Locate the cell with the specified text and output its (x, y) center coordinate. 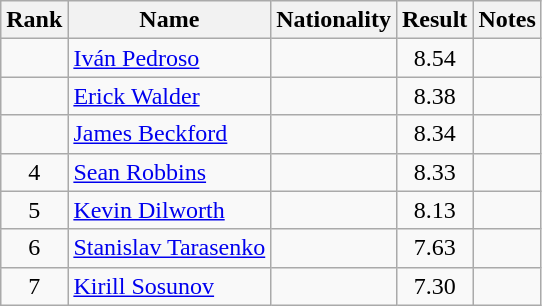
Erick Walder (170, 96)
8.13 (434, 210)
7.63 (434, 248)
Kirill Sosunov (170, 286)
8.54 (434, 58)
4 (34, 172)
Sean Robbins (170, 172)
Result (434, 20)
Kevin Dilworth (170, 210)
5 (34, 210)
Rank (34, 20)
8.33 (434, 172)
6 (34, 248)
Notes (507, 20)
7.30 (434, 286)
7 (34, 286)
Nationality (334, 20)
Stanislav Tarasenko (170, 248)
8.34 (434, 134)
James Beckford (170, 134)
Iván Pedroso (170, 58)
8.38 (434, 96)
Name (170, 20)
